Extract the (X, Y) coordinate from the center of the cell holding the provided text.  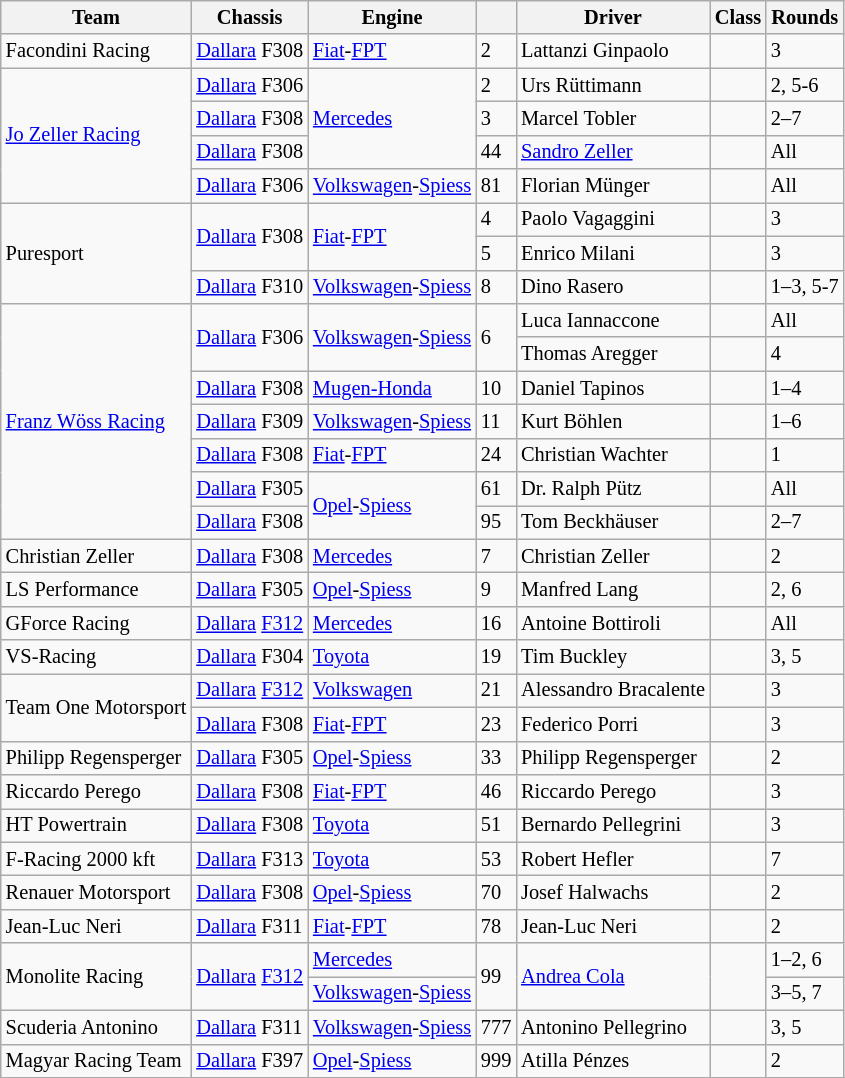
Dr. Ralph Pütz (613, 489)
VS-Racing (96, 657)
2, 5-6 (805, 85)
46 (496, 791)
1–2, 6 (805, 960)
24 (496, 455)
53 (496, 859)
Federico Porri (613, 724)
3–5, 7 (805, 993)
Dallara F309 (250, 421)
Team One Motorsport (96, 706)
Antoine Bottiroli (613, 623)
Renauer Motorsport (96, 892)
95 (496, 522)
6 (496, 336)
Franz Wöss Racing (96, 421)
99 (496, 976)
LS Performance (96, 589)
Driver (613, 17)
51 (496, 825)
1–4 (805, 388)
Alessandro Bracalente (613, 690)
19 (496, 657)
F-Racing 2000 kft (96, 859)
Facondini Racing (96, 51)
Team (96, 17)
16 (496, 623)
Volkswagen (392, 690)
5 (496, 253)
Paolo Vagaggini (613, 219)
Lattanzi Ginpaolo (613, 51)
Andrea Cola (613, 976)
Urs Rüttimann (613, 85)
Florian Münger (613, 186)
Sandro Zeller (613, 152)
Dino Rasero (613, 287)
1–6 (805, 421)
81 (496, 186)
33 (496, 758)
Kurt Böhlen (613, 421)
Puresport (96, 252)
GForce Racing (96, 623)
Magyar Racing Team (96, 1061)
Dallara F397 (250, 1061)
Thomas Aregger (613, 354)
10 (496, 388)
Marcel Tobler (613, 118)
70 (496, 892)
Manfred Lang (613, 589)
Robert Hefler (613, 859)
Mugen-Honda (392, 388)
1–3, 5-7 (805, 287)
Jo Zeller Racing (96, 136)
23 (496, 724)
Class (738, 17)
HT Powertrain (96, 825)
Rounds (805, 17)
9 (496, 589)
11 (496, 421)
21 (496, 690)
Christian Wachter (613, 455)
Antonino Pellegrino (613, 1027)
Daniel Tapinos (613, 388)
Dallara F313 (250, 859)
Dallara F310 (250, 287)
Scuderia Antonino (96, 1027)
Tom Beckhäuser (613, 522)
Bernardo Pellegrini (613, 825)
8 (496, 287)
999 (496, 1061)
1 (805, 455)
Tim Buckley (613, 657)
Josef Halwachs (613, 892)
Enrico Milani (613, 253)
44 (496, 152)
Monolite Racing (96, 976)
Chassis (250, 17)
777 (496, 1027)
Atilla Pénzes (613, 1061)
Luca Iannaccone (613, 320)
78 (496, 926)
61 (496, 489)
Dallara F304 (250, 657)
2, 6 (805, 589)
Engine (392, 17)
